Locate the cell with the specified text and output its (X, Y) center coordinate. 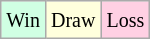
Draw (72, 20)
Win (24, 20)
Loss (126, 20)
